Identify which cell holds the provided text, then report its (X, Y) central coordinate. 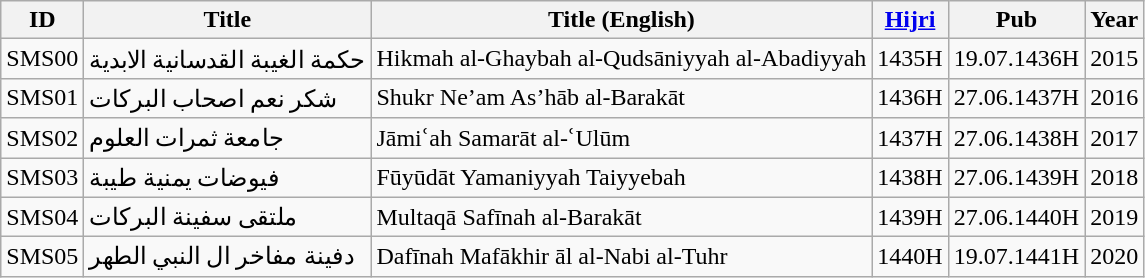
1436H (910, 98)
Multaqā Safīnah al-Barakāt (622, 217)
2015 (1114, 59)
SMS03 (42, 178)
Hikmah al-Ghaybah al-Qudsāniyyah al-Abadiyyah (622, 59)
Dafīnah Mafākhir āl al-Nabi al-Tuhr (622, 257)
Hijri (910, 20)
2018 (1114, 178)
ملتقى سفينة البركات (228, 217)
شكر نعم اصحاب البركات (228, 98)
Pub (1016, 20)
1438H (910, 178)
Title (English) (622, 20)
حكمة الغيبة القدسانية الابدية (228, 59)
1440H (910, 257)
فيوضات يمنية طيبة (228, 178)
Year (1114, 20)
SMS02 (42, 138)
Jāmiʿah Samarāt al-ʿUlūm (622, 138)
19.07.1436H (1016, 59)
دفينة مفاخر ال النبي الطهر (228, 257)
27.06.1438H (1016, 138)
1439H (910, 217)
2017 (1114, 138)
19.07.1441H (1016, 257)
1437H (910, 138)
SMS00 (42, 59)
SMS05 (42, 257)
Fūyūdāt Yamaniyyah Taiyyebah (622, 178)
ID (42, 20)
2019 (1114, 217)
Title (228, 20)
27.06.1440H (1016, 217)
Shukr Ne’am As’hāb al-Barakāt (622, 98)
SMS01 (42, 98)
SMS04 (42, 217)
2020 (1114, 257)
2016 (1114, 98)
27.06.1437H (1016, 98)
27.06.1439H (1016, 178)
جامعة ثمرات العلوم (228, 138)
1435H (910, 59)
